Detect which cell encompasses the target text, then output its [X, Y] center coordinate. 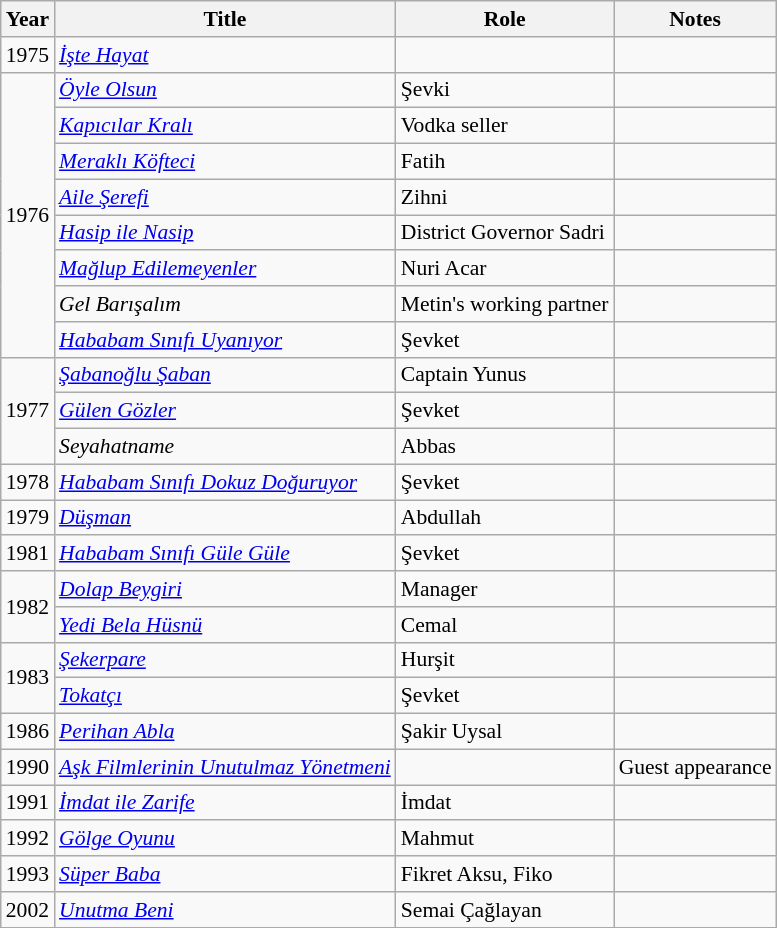
Cemal [505, 625]
Role [505, 19]
Title [225, 19]
1979 [28, 518]
Abbas [505, 447]
Şabanoğlu Şaban [225, 375]
Aile Şerefi [225, 197]
1977 [28, 410]
Hurşit [505, 660]
Nuri Acar [505, 269]
District Governor Sadri [505, 233]
Hababam Sınıfı Dokuz Doğuruyor [225, 482]
1993 [28, 874]
Perihan Abla [225, 732]
İmdat ile Zarife [225, 803]
1992 [28, 839]
Kapıcılar Kralı [225, 126]
Manager [505, 589]
İmdat [505, 803]
Mağlup Edilemeyenler [225, 269]
Gölge Oyunu [225, 839]
Hababam Sınıfı Güle Güle [225, 554]
Şekerpare [225, 660]
Fatih [505, 162]
1976 [28, 214]
Gülen Gözler [225, 411]
1991 [28, 803]
Unutma Beni [225, 910]
Şevki [505, 90]
2002 [28, 910]
Hasip ile Nasip [225, 233]
Şakir Uysal [505, 732]
Captain Yunus [505, 375]
1982 [28, 606]
1975 [28, 55]
Fikret Aksu, Fiko [505, 874]
Hababam Sınıfı Uyanıyor [225, 340]
Süper Baba [225, 874]
1983 [28, 678]
İşte Hayat [225, 55]
Yedi Bela Hüsnü [225, 625]
Abdullah [505, 518]
1990 [28, 767]
1978 [28, 482]
Seyahatname [225, 447]
1981 [28, 554]
Dolap Beygiri [225, 589]
Notes [696, 19]
Guest appearance [696, 767]
Düşman [225, 518]
Mahmut [505, 839]
Tokatçı [225, 696]
Metin's working partner [505, 304]
Gel Barışalım [225, 304]
Öyle Olsun [225, 90]
Zihni [505, 197]
Meraklı Köfteci [225, 162]
1986 [28, 732]
Year [28, 19]
Vodka seller [505, 126]
Aşk Filmlerinin Unutulmaz Yönetmeni [225, 767]
Semai Çağlayan [505, 910]
